Return the (X, Y) coordinate for the center point of the cell that contains the specified text.  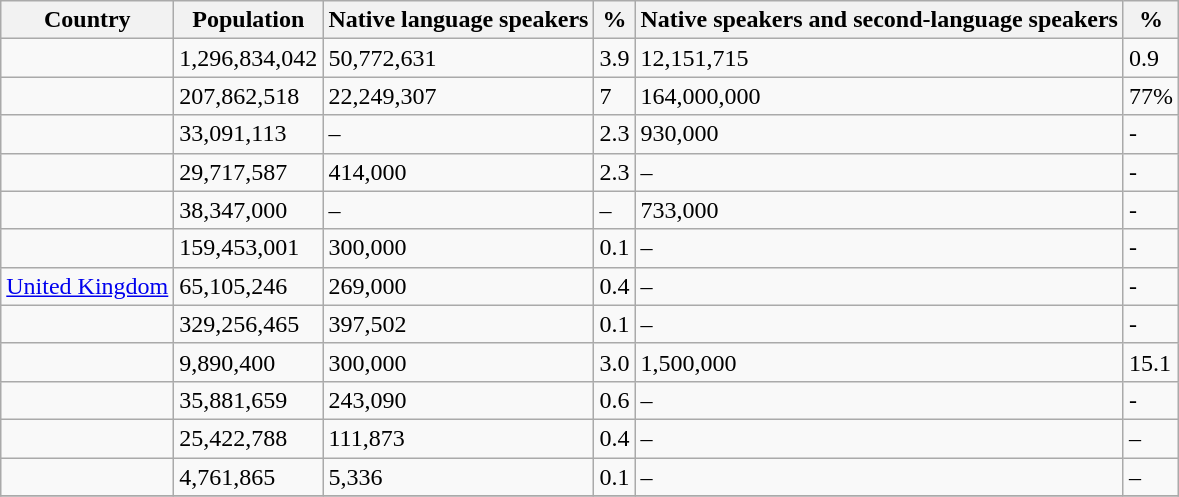
33,091,113 (248, 134)
25,422,788 (248, 438)
77% (1150, 96)
1,296,834,042 (248, 58)
111,873 (458, 438)
733,000 (879, 210)
159,453,001 (248, 248)
Population (248, 20)
1,500,000 (879, 362)
United Kingdom (88, 286)
22,249,307 (458, 96)
0.9 (1150, 58)
Native language speakers (458, 20)
3.9 (614, 58)
0.6 (614, 400)
5,336 (458, 477)
9,890,400 (248, 362)
207,862,518 (248, 96)
414,000 (458, 172)
3.0 (614, 362)
29,717,587 (248, 172)
329,256,465 (248, 324)
930,000 (879, 134)
269,000 (458, 286)
65,105,246 (248, 286)
50,772,631 (458, 58)
38,347,000 (248, 210)
4,761,865 (248, 477)
Native speakers and second-language speakers (879, 20)
243,090 (458, 400)
15.1 (1150, 362)
12,151,715 (879, 58)
35,881,659 (248, 400)
Country (88, 20)
397,502 (458, 324)
7 (614, 96)
164,000,000 (879, 96)
